Determine the (x, y) coordinate at the center of the cell enclosing the given text.  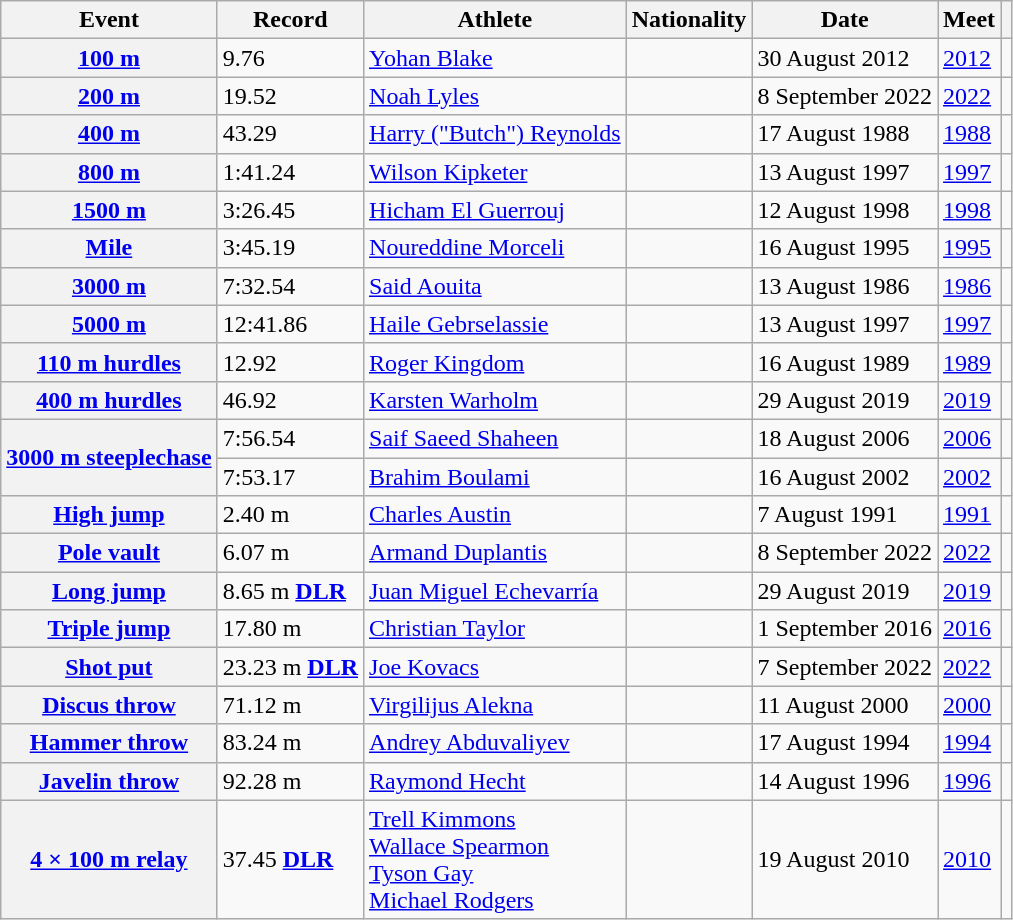
Said Aouita (496, 286)
18 August 2006 (845, 438)
Mile (109, 248)
Hammer throw (109, 743)
12:41.86 (290, 324)
Karsten Warholm (496, 400)
16 August 1989 (845, 362)
2012 (970, 58)
Andrey Abduvaliyev (496, 743)
Discus throw (109, 705)
19.52 (290, 96)
Virgilijus Alekna (496, 705)
Armand Duplantis (496, 553)
Noah Lyles (496, 96)
3:26.45 (290, 210)
Pole vault (109, 553)
1994 (970, 743)
2002 (970, 477)
43.29 (290, 134)
12.92 (290, 362)
Joe Kovacs (496, 667)
2006 (970, 438)
3000 m steeplechase (109, 457)
2000 (970, 705)
1 September 2016 (845, 629)
1986 (970, 286)
17 August 1994 (845, 743)
Triple jump (109, 629)
Harry ("Butch") Reynolds (496, 134)
Nationality (689, 20)
Haile Gebrselassie (496, 324)
3:45.19 (290, 248)
400 m hurdles (109, 400)
3000 m (109, 286)
Record (290, 20)
6.07 m (290, 553)
1989 (970, 362)
Saif Saeed Shaheen (496, 438)
92.28 m (290, 781)
Shot put (109, 667)
7:56.54 (290, 438)
37.45 DLR (290, 860)
1988 (970, 134)
13 August 1986 (845, 286)
Wilson Kipketer (496, 172)
9.76 (290, 58)
23.23 m DLR (290, 667)
1995 (970, 248)
Date (845, 20)
5000 m (109, 324)
8.65 m DLR (290, 591)
14 August 1996 (845, 781)
Meet (970, 20)
46.92 (290, 400)
7 September 2022 (845, 667)
Christian Taylor (496, 629)
400 m (109, 134)
100 m (109, 58)
4 × 100 m relay (109, 860)
1991 (970, 515)
1:41.24 (290, 172)
2016 (970, 629)
7 August 1991 (845, 515)
Trell KimmonsWallace SpearmonTyson GayMichael Rodgers (496, 860)
12 August 1998 (845, 210)
30 August 2012 (845, 58)
2.40 m (290, 515)
1998 (970, 210)
Athlete (496, 20)
1500 m (109, 210)
High jump (109, 515)
7:53.17 (290, 477)
16 August 1995 (845, 248)
Javelin throw (109, 781)
71.12 m (290, 705)
2010 (970, 860)
Event (109, 20)
Juan Miguel Echevarría (496, 591)
Noureddine Morceli (496, 248)
17 August 1988 (845, 134)
7:32.54 (290, 286)
Roger Kingdom (496, 362)
11 August 2000 (845, 705)
800 m (109, 172)
Brahim Boulami (496, 477)
16 August 2002 (845, 477)
Long jump (109, 591)
19 August 2010 (845, 860)
Yohan Blake (496, 58)
Charles Austin (496, 515)
83.24 m (290, 743)
110 m hurdles (109, 362)
1996 (970, 781)
200 m (109, 96)
Raymond Hecht (496, 781)
17.80 m (290, 629)
Hicham El Guerrouj (496, 210)
